Identify which cell holds the provided text, then report its [X, Y] central coordinate. 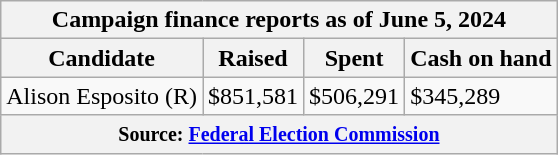
Raised [252, 58]
Campaign finance reports as of June 5, 2024 [279, 20]
$851,581 [252, 96]
Cash on hand [481, 58]
Source: Federal Election Commission [279, 134]
Candidate [102, 58]
Alison Esposito (R) [102, 96]
Spent [354, 58]
$506,291 [354, 96]
$345,289 [481, 96]
